Scan for the cell matching the given text and deliver its [X, Y] coordinate at center. 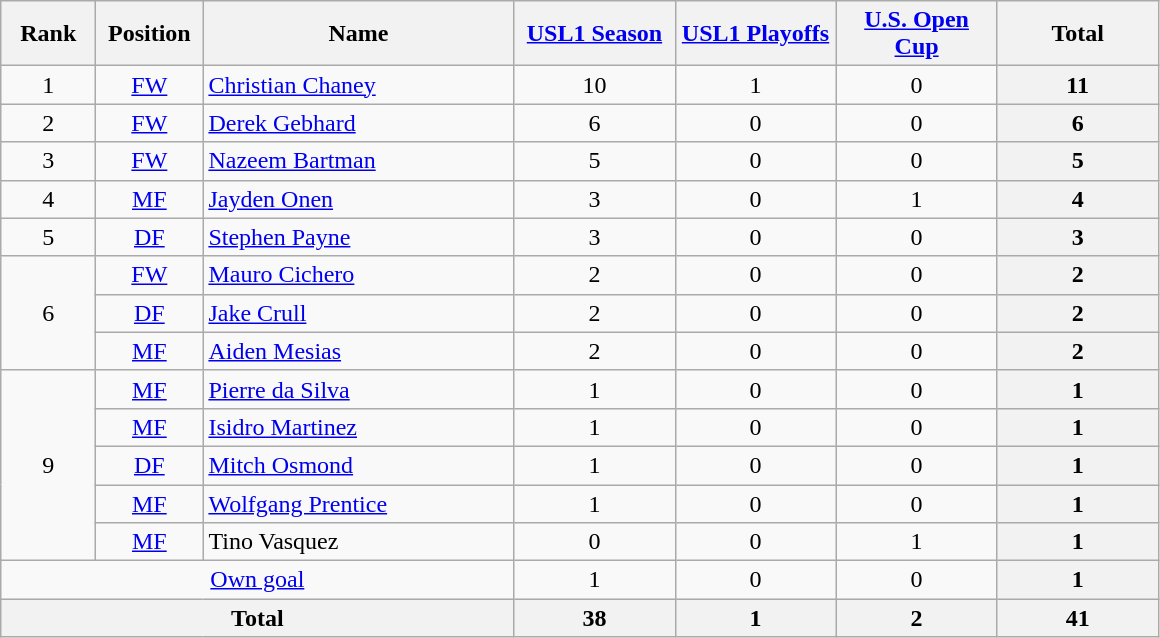
Jayden Onen [358, 199]
Name [358, 34]
USL1 Playoffs [756, 34]
Aiden Mesias [358, 351]
Mitch Osmond [358, 465]
Position [150, 34]
Christian Chaney [358, 85]
38 [594, 618]
11 [1078, 85]
41 [1078, 618]
Derek Gebhard [358, 123]
Pierre da Silva [358, 389]
USL1 Season [594, 34]
Jake Crull [358, 313]
Wolfgang Prentice [358, 503]
Mauro Cichero [358, 275]
U.S. Open Cup [916, 34]
9 [48, 465]
Stephen Payne [358, 237]
Rank [48, 34]
Nazeem Bartman [358, 161]
10 [594, 85]
Isidro Martinez [358, 427]
Tino Vasquez [358, 542]
Own goal [258, 580]
